Search for the cell housing the specified text and yield its (X, Y) center coordinate. 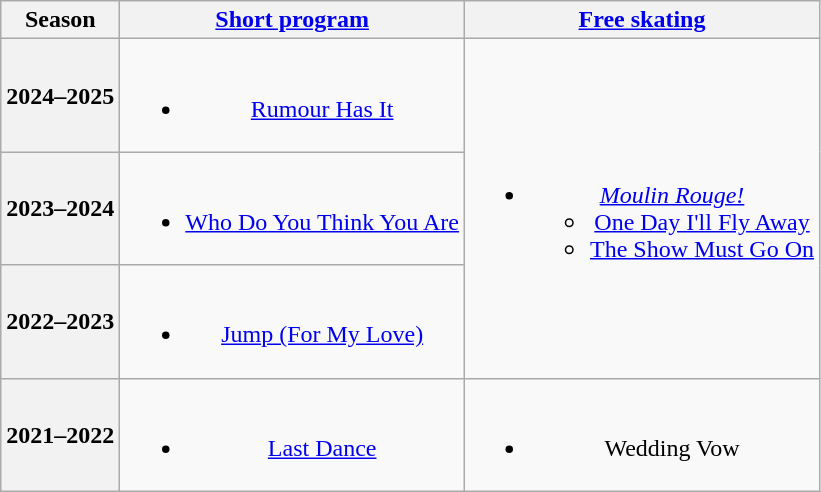
2022–2023 (60, 322)
Season (60, 20)
Jump (For My Love) (292, 322)
Last Dance (292, 434)
Who Do You Think You Are (292, 208)
Moulin Rouge!One Day I'll Fly Away The Show Must Go On (642, 208)
Rumour Has It (292, 96)
Wedding Vow (642, 434)
2023–2024 (60, 208)
Free skating (642, 20)
2021–2022 (60, 434)
2024–2025 (60, 96)
Short program (292, 20)
